From the cell containing the given text, extract its center point as (X, Y) coordinate. 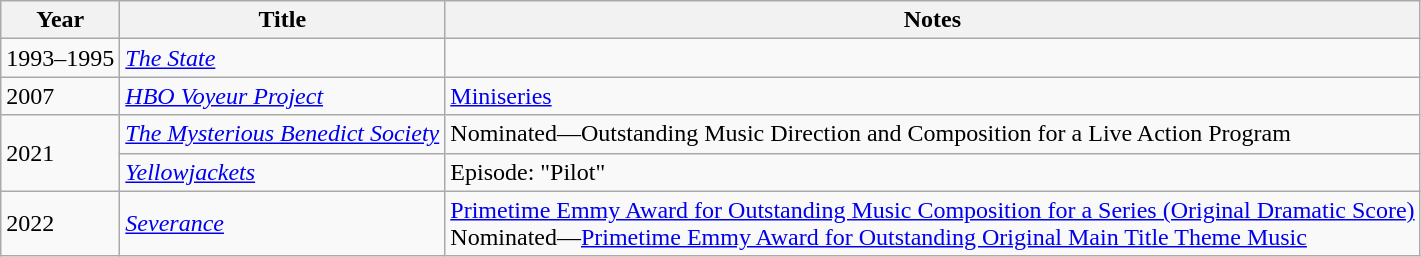
The State (282, 58)
Notes (932, 20)
HBO Voyeur Project (282, 96)
Miniseries (932, 96)
Nominated—Outstanding Music Direction and Composition for a Live Action Program (932, 134)
Episode: "Pilot" (932, 172)
The Mysterious Benedict Society (282, 134)
Yellowjackets (282, 172)
Title (282, 20)
1993–1995 (60, 58)
2007 (60, 96)
Year (60, 20)
2022 (60, 224)
Severance (282, 224)
2021 (60, 153)
